For the text-containing cell, return its midpoint in [X, Y] coordinate format. 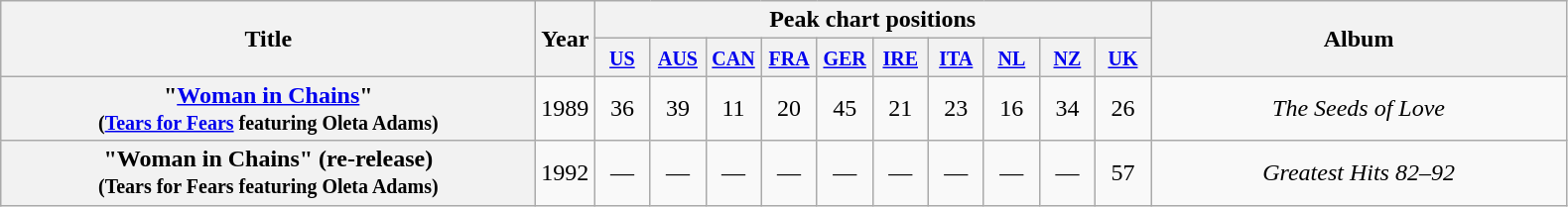
"Woman in Chains"(Tears for Fears featuring Oleta Adams) [268, 109]
23 [956, 109]
CAN [733, 57]
The Seeds of Love [1360, 109]
Greatest Hits 82–92 [1360, 172]
1992 [566, 172]
Peak chart positions [873, 20]
45 [845, 109]
ITA [956, 57]
1989 [566, 109]
39 [678, 109]
21 [900, 109]
20 [789, 109]
IRE [900, 57]
GER [845, 57]
11 [733, 109]
26 [1122, 109]
US [622, 57]
Title [268, 39]
16 [1011, 109]
Album [1360, 39]
"Woman in Chains" (re-release)(Tears for Fears featuring Oleta Adams) [268, 172]
AUS [678, 57]
36 [622, 109]
NL [1011, 57]
34 [1067, 109]
FRA [789, 57]
UK [1122, 57]
NZ [1067, 57]
Year [566, 39]
57 [1122, 172]
